For the text-containing cell, return its midpoint in [x, y] coordinate format. 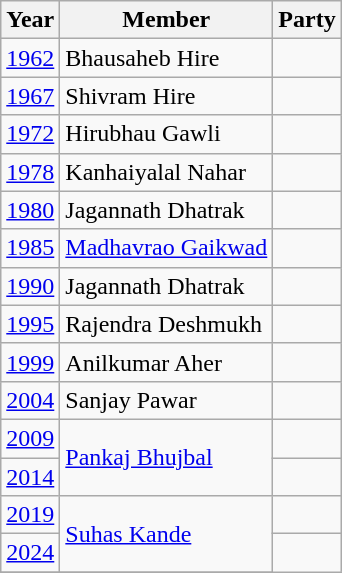
1985 [30, 248]
Sanjay Pawar [166, 400]
Madhavrao Gaikwad [166, 248]
1995 [30, 324]
1978 [30, 172]
2019 [30, 515]
2004 [30, 400]
Suhas Kande [166, 534]
1980 [30, 210]
Rajendra Deshmukh [166, 324]
2009 [30, 438]
2024 [30, 553]
1999 [30, 362]
Pankaj Bhujbal [166, 457]
1990 [30, 286]
1962 [30, 58]
1972 [30, 134]
Kanhaiyalal Nahar [166, 172]
Member [166, 20]
Year [30, 20]
1967 [30, 96]
Anilkumar Aher [166, 362]
Party [307, 20]
Shivram Hire [166, 96]
2014 [30, 477]
Hirubhau Gawli [166, 134]
Bhausaheb Hire [166, 58]
